Output the (x, y) coordinate of the center of the cell containing the given text.  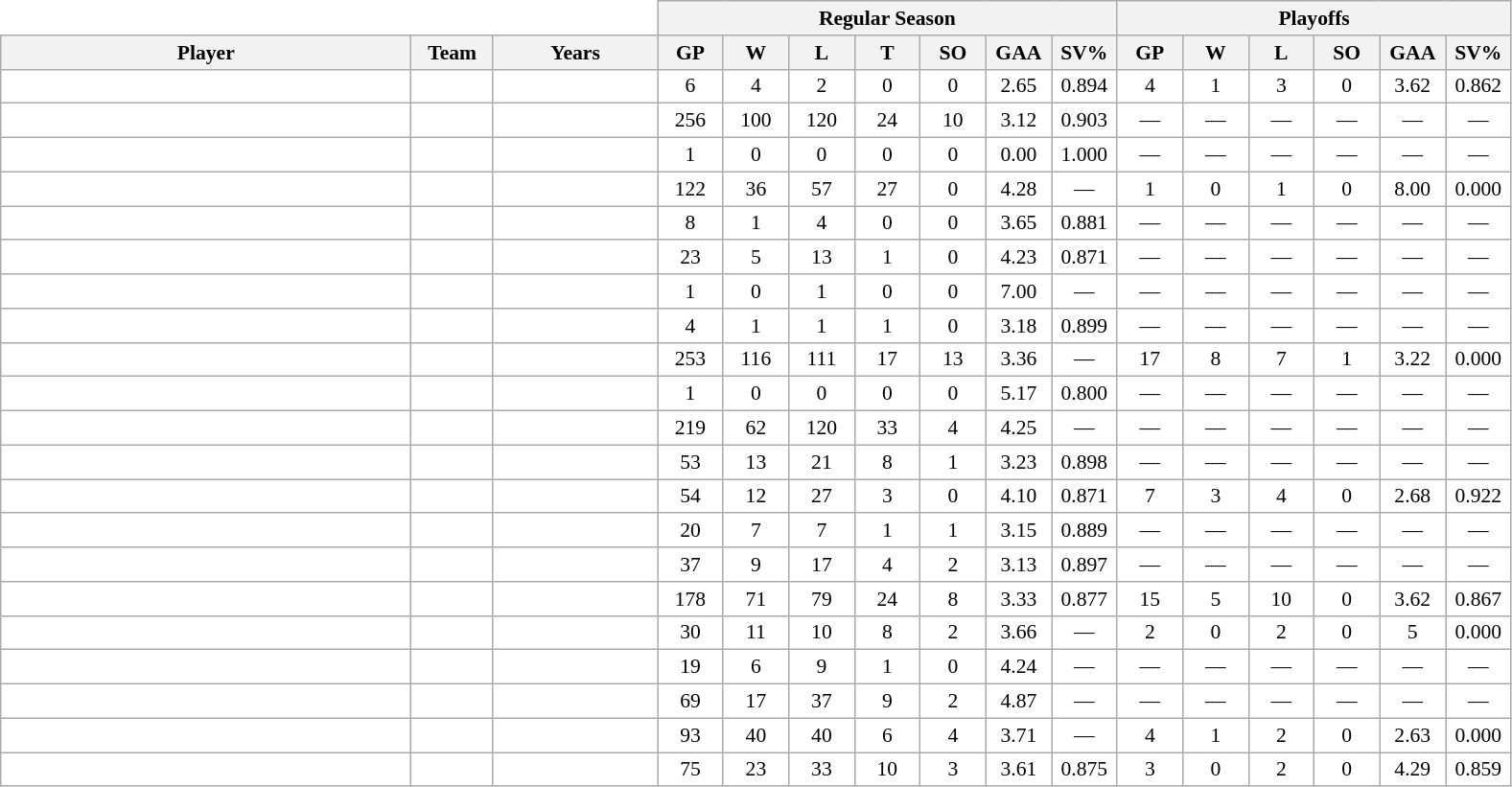
3.23 (1018, 462)
1.000 (1084, 155)
3.18 (1018, 326)
0.800 (1084, 394)
4.87 (1018, 702)
93 (690, 735)
3.12 (1018, 121)
3.71 (1018, 735)
19 (690, 667)
3.36 (1018, 359)
Player (206, 53)
3.22 (1412, 359)
3.65 (1018, 223)
69 (690, 702)
54 (690, 497)
178 (690, 599)
0.898 (1084, 462)
0.877 (1084, 599)
3.13 (1018, 565)
0.859 (1478, 770)
116 (756, 359)
15 (1150, 599)
11 (756, 633)
62 (756, 428)
0.899 (1084, 326)
71 (756, 599)
0.875 (1084, 770)
3.33 (1018, 599)
4.23 (1018, 258)
0.897 (1084, 565)
21 (822, 462)
3.15 (1018, 531)
Regular Season (888, 18)
3.66 (1018, 633)
0.894 (1084, 86)
0.867 (1478, 599)
0.922 (1478, 497)
8.00 (1412, 189)
2.68 (1412, 497)
4.10 (1018, 497)
3.61 (1018, 770)
111 (822, 359)
36 (756, 189)
253 (690, 359)
57 (822, 189)
12 (756, 497)
Team (453, 53)
Playoffs (1314, 18)
2.65 (1018, 86)
256 (690, 121)
4.25 (1018, 428)
219 (690, 428)
53 (690, 462)
79 (822, 599)
122 (690, 189)
4.24 (1018, 667)
30 (690, 633)
4.28 (1018, 189)
0.889 (1084, 531)
7.00 (1018, 291)
T (887, 53)
100 (756, 121)
4.29 (1412, 770)
0.862 (1478, 86)
Years (575, 53)
0.00 (1018, 155)
20 (690, 531)
75 (690, 770)
5.17 (1018, 394)
0.903 (1084, 121)
2.63 (1412, 735)
0.881 (1084, 223)
